Detect which cell encompasses the target text, then output its (x, y) center coordinate. 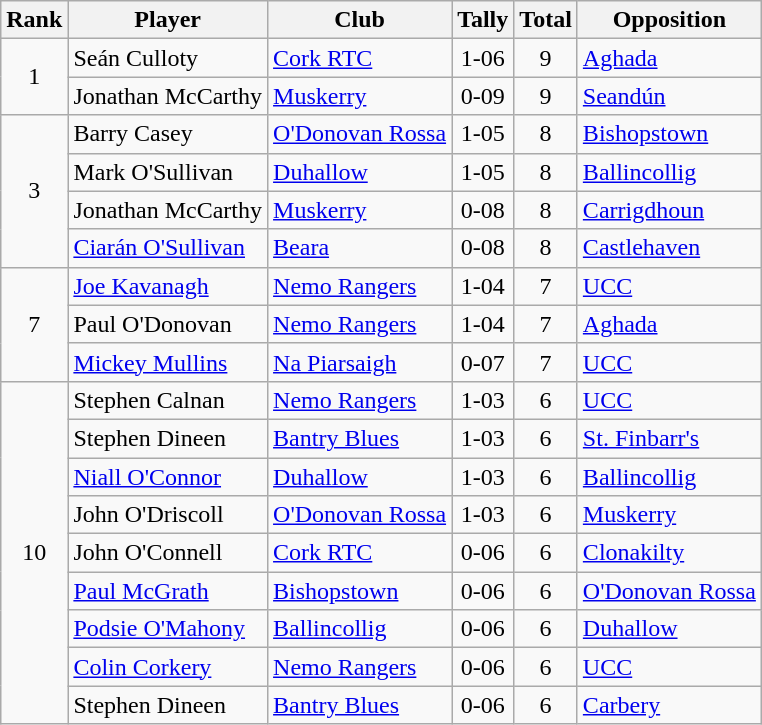
0-09 (483, 96)
10 (34, 552)
1-06 (483, 58)
Na Piarsaigh (360, 362)
1 (34, 77)
St. Finbarr's (669, 438)
Paul McGrath (168, 591)
Clonakilty (669, 553)
Opposition (669, 20)
Barry Casey (168, 134)
Club (360, 20)
Seán Culloty (168, 58)
John O'Driscoll (168, 515)
Seandún (669, 96)
Carbery (669, 705)
Joe Kavanagh (168, 286)
Tally (483, 20)
Carrigdhoun (669, 210)
0-07 (483, 362)
Beara (360, 248)
Player (168, 20)
Castlehaven (669, 248)
Mickey Mullins (168, 362)
Ciarán O'Sullivan (168, 248)
Niall O'Connor (168, 477)
Paul O'Donovan (168, 324)
Stephen Calnan (168, 400)
John O'Connell (168, 553)
Mark O'Sullivan (168, 172)
Podsie O'Mahony (168, 629)
Colin Corkery (168, 667)
Rank (34, 20)
Total (546, 20)
3 (34, 191)
